For the text-containing cell, return its midpoint in [x, y] coordinate format. 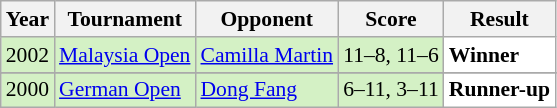
Tournament [124, 19]
Winner [500, 55]
11–8, 11–6 [391, 55]
Year [28, 19]
Runner-up [500, 90]
Score [391, 19]
Result [500, 19]
6–11, 3–11 [391, 90]
Camilla Martin [266, 55]
Opponent [266, 19]
Dong Fang [266, 90]
Malaysia Open [124, 55]
German Open [124, 90]
2000 [28, 90]
2002 [28, 55]
